Pinpoint the cell where the given text exists, returning its (X, Y) midpoint coordinate. 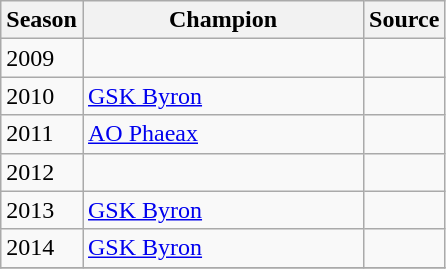
Season (42, 20)
Source (404, 20)
2014 (42, 248)
Champion (222, 20)
2009 (42, 58)
2010 (42, 96)
2011 (42, 134)
AO Phaeax (222, 134)
2013 (42, 210)
2012 (42, 172)
